Determine the (x, y) coordinate at the center of the cell enclosing the given text.  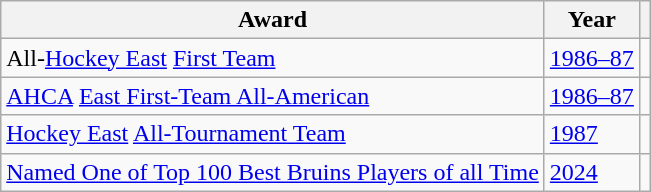
Named One of Top 100 Best Bruins Players of all Time (273, 172)
1987 (592, 134)
2024 (592, 172)
AHCA East First-Team All-American (273, 96)
All-Hockey East First Team (273, 58)
Year (592, 20)
Hockey East All-Tournament Team (273, 134)
Award (273, 20)
